Capture the cell that displays the provided text and extract its (x, y) central coordinate. 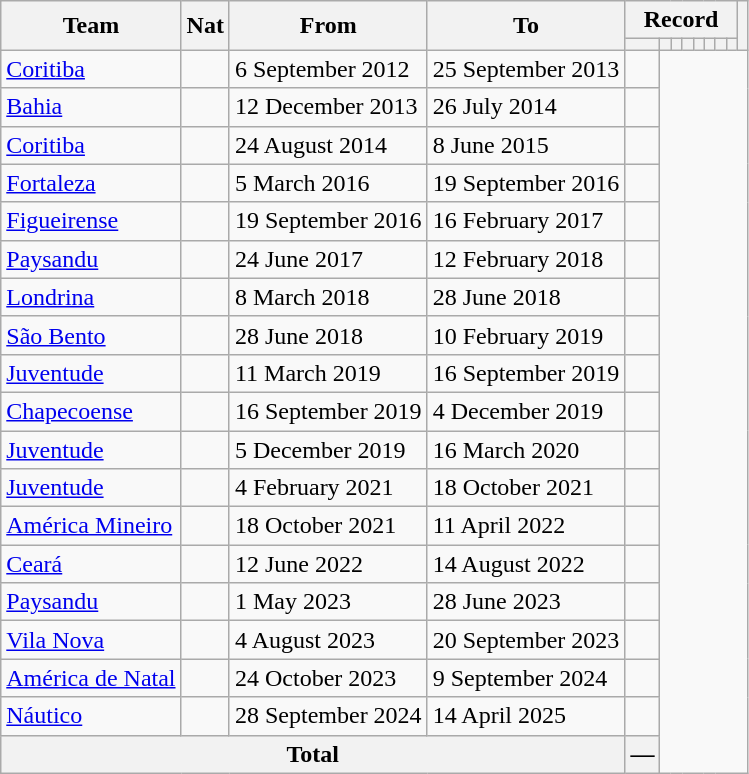
4 December 2019 (526, 411)
6 September 2012 (328, 69)
8 March 2018 (328, 297)
Ceará (91, 564)
5 March 2016 (328, 183)
From (328, 26)
20 September 2023 (526, 640)
Team (91, 26)
24 June 2017 (328, 259)
14 April 2025 (526, 716)
América Mineiro (91, 526)
América de Natal (91, 678)
Total (313, 754)
11 April 2022 (526, 526)
16 February 2017 (526, 221)
8 June 2015 (526, 145)
Record (681, 20)
14 August 2022 (526, 564)
Náutico (91, 716)
Chapecoense (91, 411)
São Bento (91, 335)
24 August 2014 (328, 145)
4 August 2023 (328, 640)
1 May 2023 (328, 602)
28 September 2024 (328, 716)
12 February 2018 (526, 259)
Nat (205, 26)
12 June 2022 (328, 564)
12 December 2013 (328, 107)
— (642, 754)
11 March 2019 (328, 373)
24 October 2023 (328, 678)
5 December 2019 (328, 449)
Londrina (91, 297)
28 June 2023 (526, 602)
16 March 2020 (526, 449)
Figueirense (91, 221)
9 September 2024 (526, 678)
Fortaleza (91, 183)
Bahia (91, 107)
Vila Nova (91, 640)
26 July 2014 (526, 107)
25 September 2013 (526, 69)
4 February 2021 (328, 488)
10 February 2019 (526, 335)
To (526, 26)
